Scan for the cell matching the given text and deliver its [X, Y] coordinate at center. 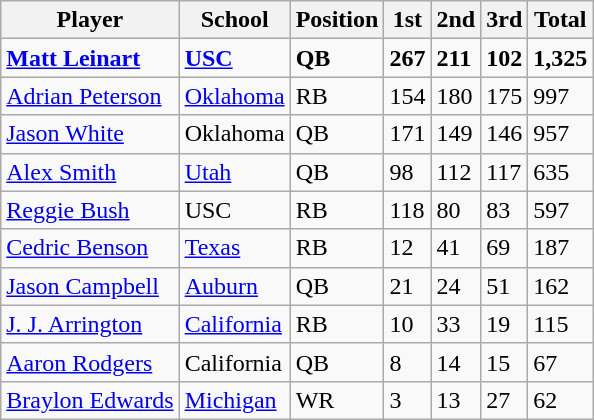
115 [560, 324]
Utah [234, 172]
Braylon Edwards [90, 400]
33 [456, 324]
41 [456, 248]
School [234, 20]
1,325 [560, 58]
Position [337, 20]
8 [408, 362]
19 [504, 324]
597 [560, 210]
118 [408, 210]
162 [560, 286]
24 [456, 286]
3 [408, 400]
98 [408, 172]
J. J. Arrington [90, 324]
Matt Leinart [90, 58]
3rd [504, 20]
13 [456, 400]
Cedric Benson [90, 248]
Total [560, 20]
Alex Smith [90, 172]
67 [560, 362]
15 [504, 362]
62 [560, 400]
1st [408, 20]
2nd [456, 20]
14 [456, 362]
267 [408, 58]
Jason Campbell [90, 286]
Aaron Rodgers [90, 362]
69 [504, 248]
112 [456, 172]
187 [560, 248]
957 [560, 134]
Player [90, 20]
635 [560, 172]
997 [560, 96]
Jason White [90, 134]
27 [504, 400]
175 [504, 96]
149 [456, 134]
Auburn [234, 286]
154 [408, 96]
83 [504, 210]
21 [408, 286]
10 [408, 324]
WR [337, 400]
Reggie Bush [90, 210]
146 [504, 134]
180 [456, 96]
211 [456, 58]
51 [504, 286]
171 [408, 134]
102 [504, 58]
Texas [234, 248]
Adrian Peterson [90, 96]
80 [456, 210]
Michigan [234, 400]
12 [408, 248]
117 [504, 172]
